Pinpoint the cell where the given text exists, returning its (X, Y) midpoint coordinate. 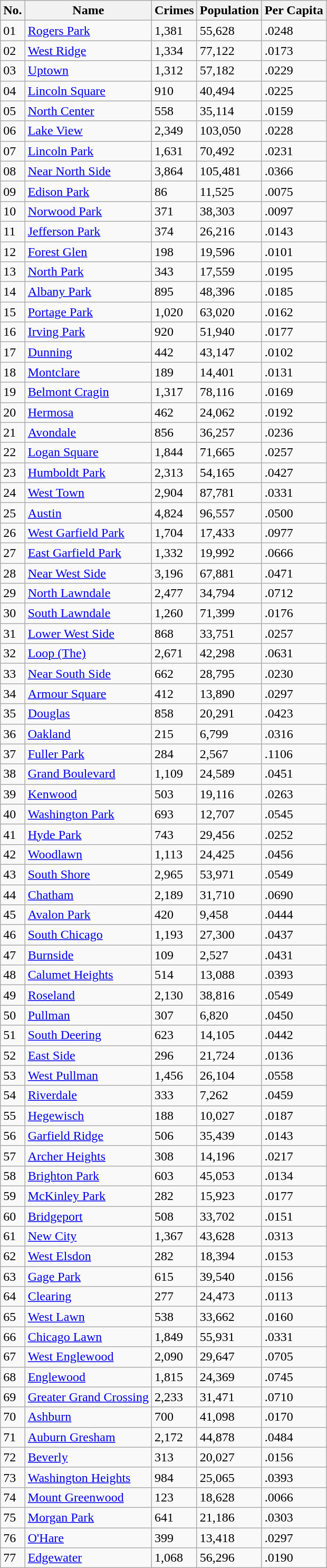
South Chicago (88, 935)
Albany Park (88, 292)
308 (174, 1156)
910 (174, 91)
.0113 (294, 1297)
62 (13, 1257)
54 (13, 1095)
Mount Greenwood (88, 1497)
2,172 (174, 1437)
31,710 (229, 895)
6,820 (229, 1015)
Woodlawn (88, 854)
Jefferson Park (88, 231)
333 (174, 1095)
895 (174, 292)
.0153 (294, 1257)
.0225 (294, 91)
57 (13, 1156)
01 (13, 31)
15 (13, 312)
.0231 (294, 151)
South Deering (88, 1035)
2,477 (174, 593)
24,473 (229, 1297)
North Park (88, 272)
Population (229, 11)
North Lawndale (88, 593)
.0745 (294, 1377)
123 (174, 1497)
25 (13, 513)
Lincoln Square (88, 91)
Near North Side (88, 171)
2,090 (174, 1357)
54,165 (229, 473)
25,065 (229, 1477)
.0169 (294, 392)
Hyde Park (88, 834)
14,196 (229, 1156)
53 (13, 1075)
.0456 (294, 854)
.0484 (294, 1437)
58 (13, 1176)
.0423 (294, 714)
.0427 (294, 473)
87,781 (229, 493)
.0229 (294, 71)
37 (13, 754)
Edgewater (88, 1558)
.0176 (294, 613)
55 (13, 1116)
33,662 (229, 1317)
Gage Park (88, 1277)
52 (13, 1055)
2,233 (174, 1397)
38 (13, 774)
71,665 (229, 452)
Clearing (88, 1297)
.0690 (294, 895)
Riverdale (88, 1095)
03 (13, 71)
West Garfield Park (88, 533)
.0712 (294, 593)
36 (13, 734)
.0170 (294, 1417)
.0151 (294, 1216)
284 (174, 754)
2,965 (174, 874)
35 (13, 714)
Near South Side (88, 674)
Chicago Lawn (88, 1337)
Washington Park (88, 814)
10,027 (229, 1116)
1,113 (174, 854)
26,104 (229, 1075)
.0230 (294, 674)
14,401 (229, 372)
399 (174, 1538)
14 (13, 292)
3,864 (174, 171)
South Lawndale (88, 613)
21,724 (229, 1055)
.0451 (294, 774)
374 (174, 231)
26,216 (229, 231)
.0248 (294, 31)
23 (13, 473)
71,399 (229, 613)
Armour Square (88, 694)
30 (13, 613)
Hegewisch (88, 1116)
28,795 (229, 674)
.0500 (294, 513)
28 (13, 573)
20,027 (229, 1457)
.0159 (294, 111)
21 (13, 432)
2,313 (174, 473)
188 (174, 1116)
.0705 (294, 1357)
19,596 (229, 252)
1,849 (174, 1337)
East Garfield Park (88, 553)
40 (13, 814)
.0195 (294, 272)
Rogers Park (88, 31)
18,394 (229, 1257)
Roseland (88, 995)
1,456 (174, 1075)
Lake View (88, 131)
21,186 (229, 1517)
46 (13, 935)
.0173 (294, 51)
16 (13, 332)
47 (13, 955)
Edison Park (88, 191)
24,589 (229, 774)
60 (13, 1216)
27,300 (229, 935)
63,020 (229, 312)
48 (13, 975)
1,020 (174, 312)
105,481 (229, 171)
56 (13, 1136)
.0710 (294, 1397)
59 (13, 1196)
70 (13, 1417)
.0471 (294, 573)
189 (174, 372)
.0437 (294, 935)
Greater Grand Crossing (88, 1397)
West Town (88, 493)
North Center (88, 111)
2,189 (174, 895)
.0236 (294, 432)
Dunning (88, 352)
31 (13, 634)
66 (13, 1337)
Englewood (88, 1377)
13,088 (229, 975)
74 (13, 1497)
86 (174, 191)
.0459 (294, 1095)
38,816 (229, 995)
1,068 (174, 1558)
36,257 (229, 432)
35,439 (229, 1136)
506 (174, 1136)
77 (13, 1558)
45 (13, 915)
.0136 (294, 1055)
Per Capita (294, 11)
.0316 (294, 734)
West Lawn (88, 1317)
18,628 (229, 1497)
Oakland (88, 734)
.0631 (294, 654)
215 (174, 734)
35,114 (229, 111)
.0431 (294, 955)
40,494 (229, 91)
Archer Heights (88, 1156)
343 (174, 272)
9,458 (229, 915)
41 (13, 834)
33,751 (229, 634)
78,116 (229, 392)
96,557 (229, 513)
Avondale (88, 432)
O'Hare (88, 1538)
70,492 (229, 151)
Washington Heights (88, 1477)
Portage Park (88, 312)
.0102 (294, 352)
19,116 (229, 794)
Belmont Cragin (88, 392)
623 (174, 1035)
Uptown (88, 71)
13 (13, 272)
05 (13, 111)
Beverly (88, 1457)
307 (174, 1015)
Near West Side (88, 573)
67 (13, 1357)
45,053 (229, 1176)
.0450 (294, 1015)
Kenwood (88, 794)
63 (13, 1277)
12 (13, 252)
503 (174, 794)
57,182 (229, 71)
51,940 (229, 332)
15,923 (229, 1196)
Pullman (88, 1015)
Avalon Park (88, 915)
39,540 (229, 1277)
.0162 (294, 312)
.0666 (294, 553)
.0366 (294, 171)
68 (13, 1377)
17 (13, 352)
56,296 (229, 1558)
1,367 (174, 1236)
1,381 (174, 31)
Loop (The) (88, 654)
.0313 (294, 1236)
514 (174, 975)
1,334 (174, 51)
Irving Park (88, 332)
18 (13, 372)
.0101 (294, 252)
420 (174, 915)
New City (88, 1236)
34 (13, 694)
17,559 (229, 272)
743 (174, 834)
412 (174, 694)
868 (174, 634)
371 (174, 211)
43,147 (229, 352)
02 (13, 51)
11,525 (229, 191)
.0444 (294, 915)
.0545 (294, 814)
Bridgeport (88, 1216)
.0263 (294, 794)
920 (174, 332)
1,704 (174, 533)
13,890 (229, 694)
.0160 (294, 1317)
1,815 (174, 1377)
603 (174, 1176)
Fuller Park (88, 754)
64 (13, 1297)
42,298 (229, 654)
2,527 (229, 955)
2,671 (174, 654)
41,098 (229, 1417)
29 (13, 593)
42 (13, 854)
103,050 (229, 131)
538 (174, 1317)
2,130 (174, 995)
198 (174, 252)
.0228 (294, 131)
109 (174, 955)
South Shore (88, 874)
13,418 (229, 1538)
West Englewood (88, 1357)
1,332 (174, 553)
Ashburn (88, 1417)
44 (13, 895)
6,799 (229, 734)
277 (174, 1297)
858 (174, 714)
.1106 (294, 754)
East Side (88, 1055)
.0217 (294, 1156)
43 (13, 874)
West Ridge (88, 51)
Lower West Side (88, 634)
.0075 (294, 191)
.0192 (294, 412)
Crimes (174, 11)
39 (13, 794)
33,702 (229, 1216)
14,105 (229, 1035)
38,303 (229, 211)
06 (13, 131)
Logan Square (88, 452)
12,707 (229, 814)
67,881 (229, 573)
Name (88, 11)
Morgan Park (88, 1517)
10 (13, 211)
24 (13, 493)
296 (174, 1055)
43,628 (229, 1236)
73 (13, 1477)
24,369 (229, 1377)
662 (174, 674)
.0185 (294, 292)
Lincoln Park (88, 151)
33 (13, 674)
Austin (88, 513)
3,196 (174, 573)
09 (13, 191)
McKinley Park (88, 1196)
29,647 (229, 1357)
24,425 (229, 854)
2,567 (229, 754)
508 (174, 1216)
20,291 (229, 714)
.0066 (294, 1497)
Auburn Gresham (88, 1437)
77,122 (229, 51)
641 (174, 1517)
.0190 (294, 1558)
48,396 (229, 292)
27 (13, 553)
32 (13, 654)
No. (13, 11)
Hermosa (88, 412)
53,971 (229, 874)
Chatham (88, 895)
17,433 (229, 533)
75 (13, 1517)
20 (13, 412)
55,931 (229, 1337)
Douglas (88, 714)
72 (13, 1457)
55,628 (229, 31)
1,260 (174, 613)
29,456 (229, 834)
.0303 (294, 1517)
76 (13, 1538)
31,471 (229, 1397)
442 (174, 352)
2,349 (174, 131)
Norwood Park (88, 211)
558 (174, 111)
984 (174, 1477)
Humboldt Park (88, 473)
22 (13, 452)
04 (13, 91)
11 (13, 231)
.0187 (294, 1116)
65 (13, 1317)
Brighton Park (88, 1176)
.0442 (294, 1035)
.0131 (294, 372)
51 (13, 1035)
1,312 (174, 71)
61 (13, 1236)
49 (13, 995)
Garfield Ridge (88, 1136)
.0097 (294, 211)
Grand Boulevard (88, 774)
2,904 (174, 493)
19,992 (229, 553)
34,794 (229, 593)
.0558 (294, 1075)
1,193 (174, 935)
West Pullman (88, 1075)
08 (13, 171)
Montclare (88, 372)
693 (174, 814)
71 (13, 1437)
.0252 (294, 834)
4,824 (174, 513)
West Elsdon (88, 1257)
Burnside (88, 955)
Forest Glen (88, 252)
26 (13, 533)
1,631 (174, 151)
7,262 (229, 1095)
69 (13, 1397)
44,878 (229, 1437)
462 (174, 412)
1,844 (174, 452)
1,317 (174, 392)
856 (174, 432)
24,062 (229, 412)
07 (13, 151)
.0134 (294, 1176)
700 (174, 1417)
19 (13, 392)
615 (174, 1277)
.0977 (294, 533)
313 (174, 1457)
1,109 (174, 774)
Calumet Heights (88, 975)
50 (13, 1015)
